Identify which cell holds the provided text, then report its [x, y] central coordinate. 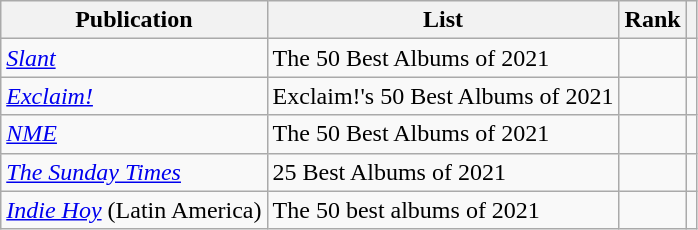
Rank [652, 20]
Indie Hoy (Latin America) [134, 210]
The 50 best albums of 2021 [443, 210]
Exclaim!'s 50 Best Albums of 2021 [443, 96]
Exclaim! [134, 96]
Slant [134, 58]
25 Best Albums of 2021 [443, 172]
The Sunday Times [134, 172]
Publication [134, 20]
List [443, 20]
NME [134, 134]
